Locate the cell with the specified text and output its [X, Y] center coordinate. 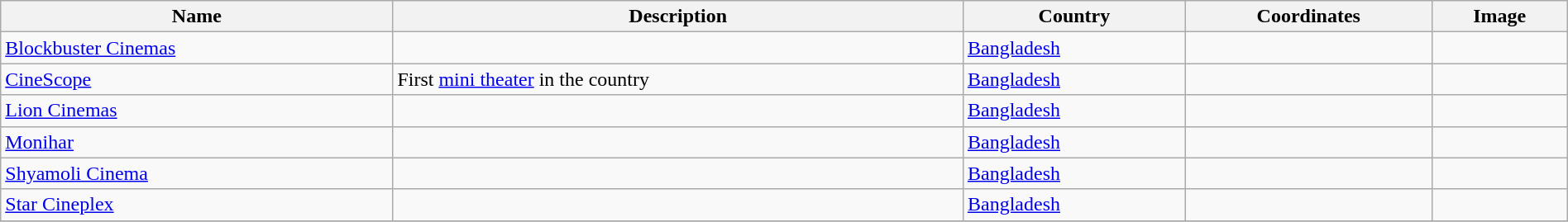
Star Cineplex [197, 205]
Country [1073, 17]
CineScope [197, 79]
First mini theater in the country [678, 79]
Lion Cinemas [197, 111]
Description [678, 17]
Blockbuster Cinemas [197, 48]
Name [197, 17]
Monihar [197, 142]
Image [1499, 17]
Coordinates [1308, 17]
Shyamoli Cinema [197, 173]
